Return [X, Y] of the center of cell containing provided text 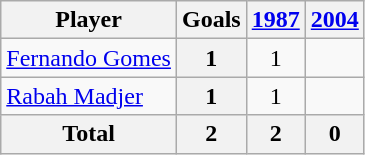
Total [89, 134]
2004 [334, 20]
Fernando Gomes [89, 58]
1987 [276, 20]
Rabah Madjer [89, 96]
Player [89, 20]
0 [334, 134]
Goals [211, 20]
